Search for the cell housing the specified text and yield its (X, Y) center coordinate. 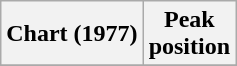
Peakposition (189, 34)
Chart (1977) (72, 34)
